Return (X, Y) of the center of cell containing provided text 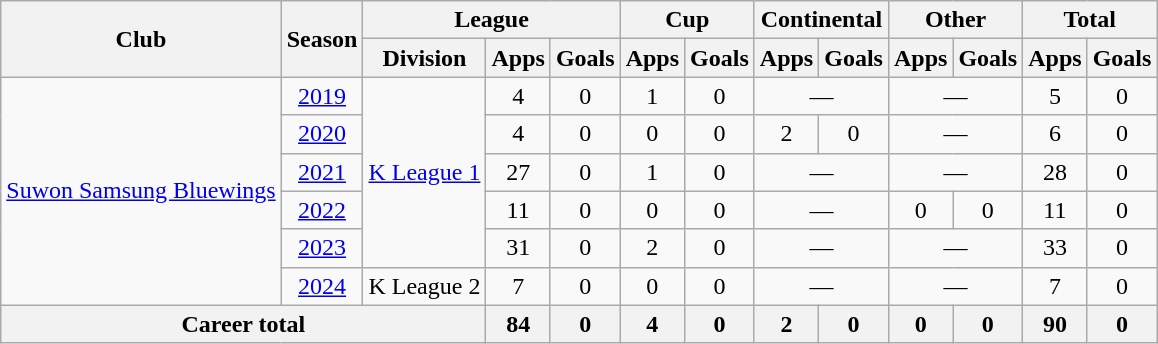
K League 1 (424, 172)
Cup (687, 20)
Club (141, 39)
Season (322, 39)
Division (424, 58)
Career total (244, 324)
Suwon Samsung Bluewings (141, 191)
90 (1055, 324)
Total (1090, 20)
Other (955, 20)
28 (1055, 172)
2021 (322, 172)
2020 (322, 134)
2023 (322, 248)
League (492, 20)
K League 2 (424, 286)
84 (518, 324)
31 (518, 248)
Continental (821, 20)
2024 (322, 286)
2022 (322, 210)
5 (1055, 96)
33 (1055, 248)
27 (518, 172)
6 (1055, 134)
2019 (322, 96)
